For the text-containing cell, return its midpoint in [X, Y] coordinate format. 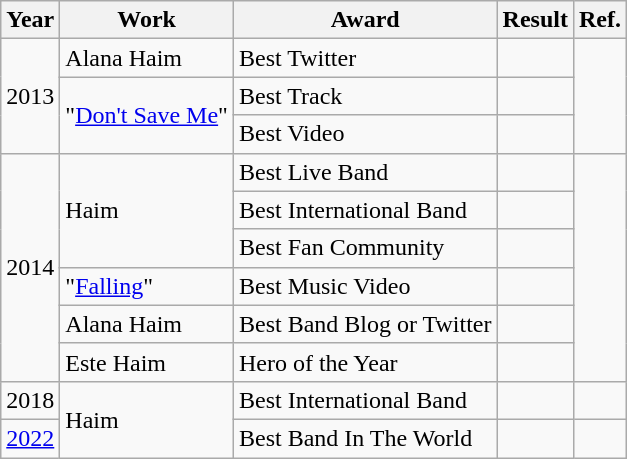
2013 [30, 96]
Best Music Video [365, 286]
Work [147, 20]
"Falling" [147, 286]
Este Haim [147, 362]
Award [365, 20]
Best Band In The World [365, 438]
Best Twitter [365, 58]
"Don't Save Me" [147, 115]
2018 [30, 400]
Hero of the Year [365, 362]
2014 [30, 267]
Ref. [600, 20]
2022 [30, 438]
Result [535, 20]
Best Track [365, 96]
Best Video [365, 134]
Best Fan Community [365, 248]
Best Live Band [365, 172]
Year [30, 20]
Best Band Blog or Twitter [365, 324]
